Locate the cell with the specified text and output its (x, y) center coordinate. 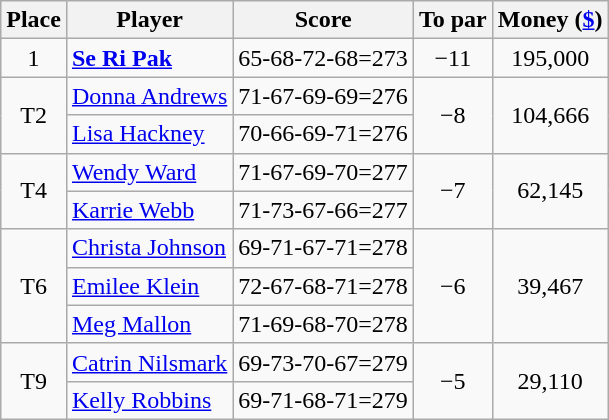
71-67-69-70=277 (324, 172)
1 (34, 58)
65-68-72-68=273 (324, 58)
39,467 (550, 286)
Score (324, 20)
T2 (34, 115)
71-67-69-69=276 (324, 96)
69-71-67-71=278 (324, 248)
To par (452, 20)
Christa Johnson (149, 248)
Place (34, 20)
104,666 (550, 115)
Wendy Ward (149, 172)
69-71-68-71=279 (324, 400)
Se Ri Pak (149, 58)
29,110 (550, 381)
T6 (34, 286)
T4 (34, 191)
70-66-69-71=276 (324, 134)
195,000 (550, 58)
Money ($) (550, 20)
Catrin Nilsmark (149, 362)
Kelly Robbins (149, 400)
62,145 (550, 191)
72-67-68-71=278 (324, 286)
Meg Mallon (149, 324)
Lisa Hackney (149, 134)
71-69-68-70=278 (324, 324)
−6 (452, 286)
T9 (34, 381)
−7 (452, 191)
−5 (452, 381)
71-73-67-66=277 (324, 210)
−8 (452, 115)
69-73-70-67=279 (324, 362)
Donna Andrews (149, 96)
Emilee Klein (149, 286)
−11 (452, 58)
Karrie Webb (149, 210)
Player (149, 20)
